Detect which cell encompasses the target text, then output its (X, Y) center coordinate. 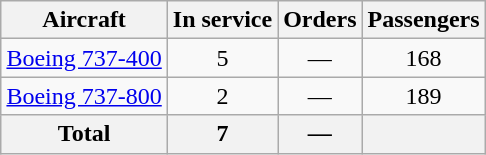
189 (424, 96)
Orders (320, 20)
In service (222, 20)
7 (222, 134)
2 (222, 96)
168 (424, 58)
Boeing 737-400 (84, 58)
Passengers (424, 20)
Aircraft (84, 20)
Boeing 737-800 (84, 96)
5 (222, 58)
Total (84, 134)
